Capture the cell that displays the provided text and extract its [X, Y] central coordinate. 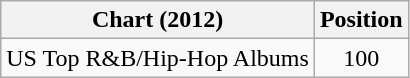
100 [361, 58]
Chart (2012) [158, 20]
US Top R&B/Hip-Hop Albums [158, 58]
Position [361, 20]
